Determine the [X, Y] coordinate at the center of the cell enclosing the given text.  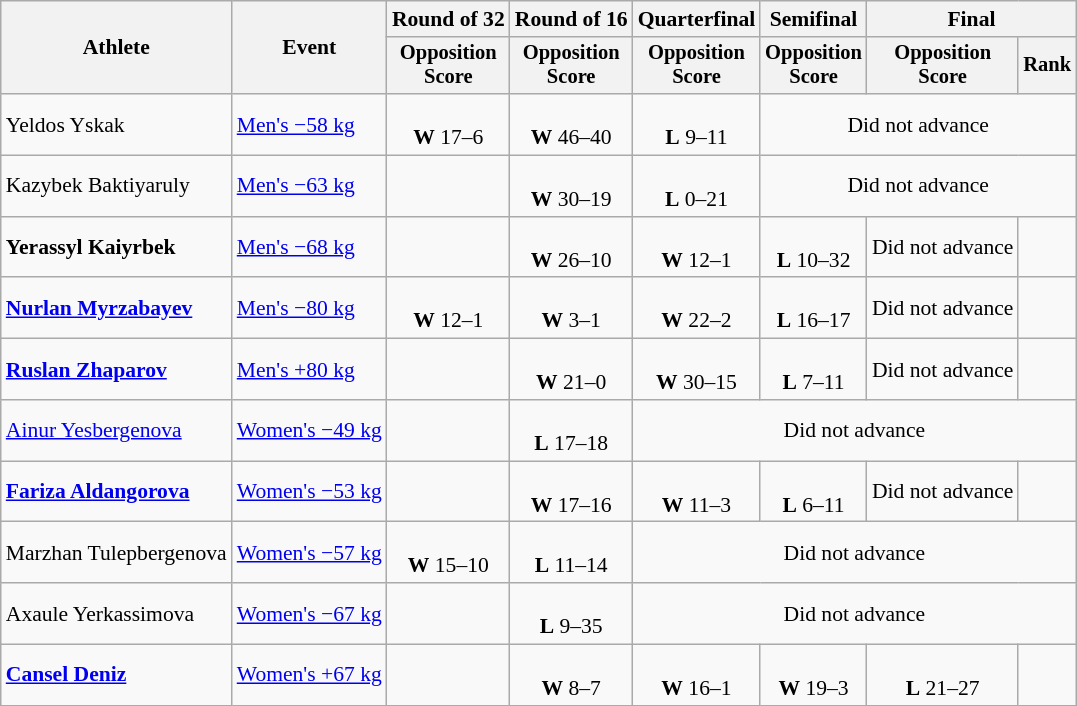
W 8–7 [572, 676]
W 26–10 [572, 248]
L 9–35 [572, 614]
L 9–11 [697, 124]
Semifinal [814, 19]
L 11–14 [572, 552]
Event [310, 48]
Ruslan Zhaparov [116, 370]
W 46–40 [572, 124]
Cansel Deniz [116, 676]
W 30–19 [572, 186]
W 22–2 [697, 308]
Women's +67 kg [310, 676]
L 17–18 [572, 430]
L 10–32 [814, 248]
Round of 32 [448, 19]
Ainur Yesbergenova [116, 430]
W 17–6 [448, 124]
Round of 16 [572, 19]
Marzhan Tulepbergenova [116, 552]
L 0–21 [697, 186]
L 21–27 [943, 676]
Men's +80 kg [310, 370]
L 6–11 [814, 492]
Yerassyl Kaiyrbek [116, 248]
Rank [1047, 66]
Women's −57 kg [310, 552]
L 7–11 [814, 370]
Men's −58 kg [310, 124]
L 16–17 [814, 308]
W 21–0 [572, 370]
Kazybek Baktiyaruly [116, 186]
Yeldos Yskak [116, 124]
Men's −68 kg [310, 248]
Axaule Yerkassimova [116, 614]
W 3–1 [572, 308]
W 11–3 [697, 492]
Fariza Aldangorova [116, 492]
W 19–3 [814, 676]
Men's −63 kg [310, 186]
Nurlan Myrzabayev [116, 308]
W 17–16 [572, 492]
Women's −67 kg [310, 614]
Men's −80 kg [310, 308]
W 30–15 [697, 370]
Women's −53 kg [310, 492]
W 16–1 [697, 676]
Quarterfinal [697, 19]
Women's −49 kg [310, 430]
Final [972, 19]
W 15–10 [448, 552]
Athlete [116, 48]
